Scan for the cell matching the given text and deliver its [X, Y] coordinate at center. 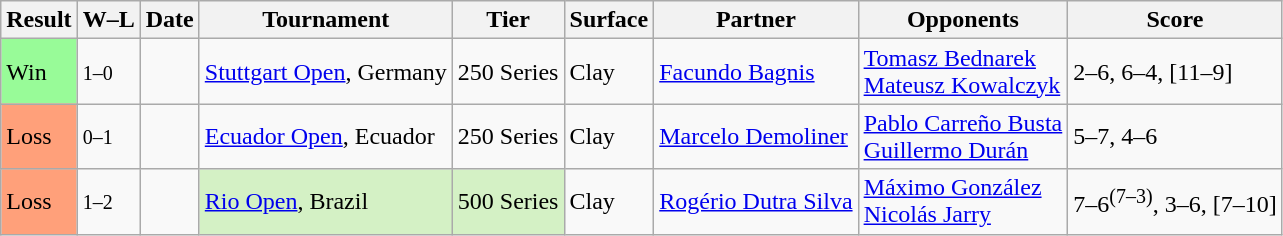
Rio Open, Brazil [326, 202]
Result [39, 20]
Date [170, 20]
W–L [108, 20]
7–6(7–3), 3–6, [7–10] [1175, 202]
5–7, 4–6 [1175, 136]
Rogério Dutra Silva [756, 202]
Surface [609, 20]
1–2 [108, 202]
Ecuador Open, Ecuador [326, 136]
2–6, 6–4, [11–9] [1175, 72]
Tomasz Bednarek Mateusz Kowalczyk [963, 72]
Marcelo Demoliner [756, 136]
Win [39, 72]
Pablo Carreño Busta Guillermo Durán [963, 136]
1–0 [108, 72]
Partner [756, 20]
Stuttgart Open, Germany [326, 72]
Tier [508, 20]
Opponents [963, 20]
Score [1175, 20]
Tournament [326, 20]
Máximo González Nicolás Jarry [963, 202]
500 Series [508, 202]
0–1 [108, 136]
Facundo Bagnis [756, 72]
